Return the [X, Y] coordinate for the center point of the cell that contains the specified text.  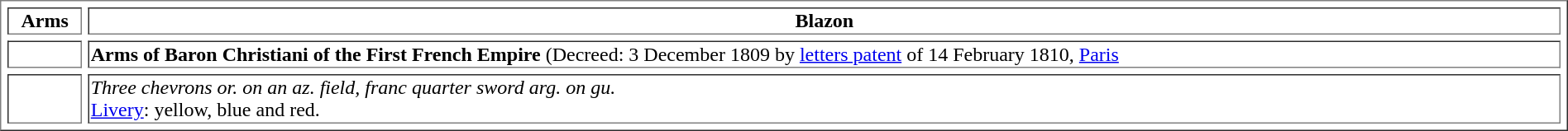
Three chevrons or. on an az. field, franc quarter sword arg. on gu.Livery: yellow, blue and red. [825, 99]
Blazon [825, 21]
Arms of Baron Christiani of the First French Empire (Decreed: 3 December 1809 by letters patent of 14 February 1810, Paris [825, 54]
Arms [45, 21]
